Detect which cell encompasses the target text, then output its (x, y) center coordinate. 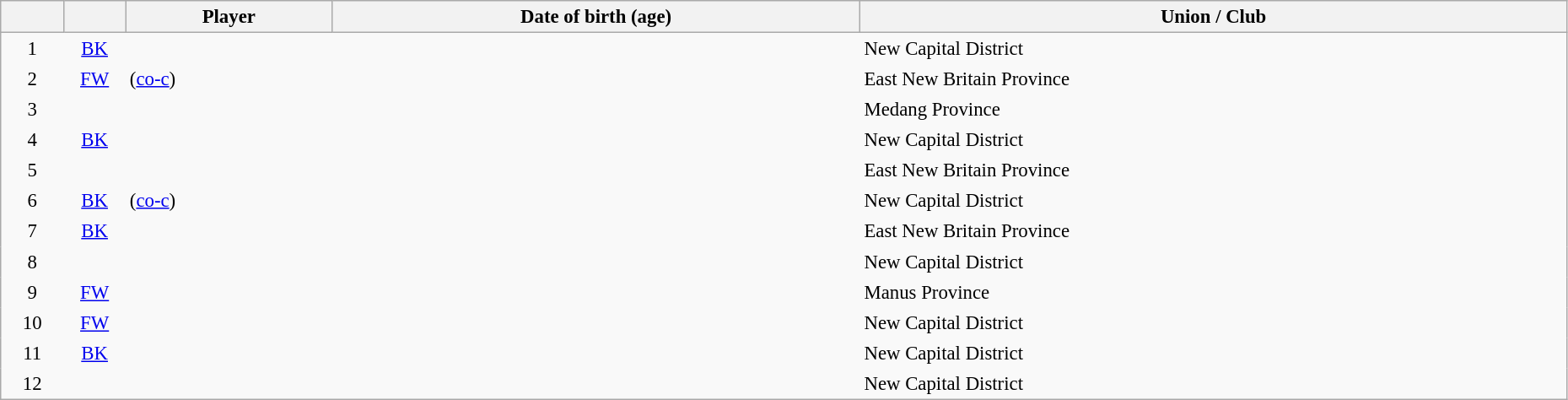
5 (32, 170)
10 (32, 322)
11 (32, 353)
6 (32, 201)
7 (32, 231)
8 (32, 262)
2 (32, 78)
12 (32, 383)
1 (32, 49)
3 (32, 109)
9 (32, 292)
Date of birth (age) (595, 17)
Union / Club (1213, 17)
4 (32, 140)
Manus Province (1213, 292)
Player (229, 17)
Medang Province (1213, 109)
